For the text-containing cell, return its midpoint in [X, Y] coordinate format. 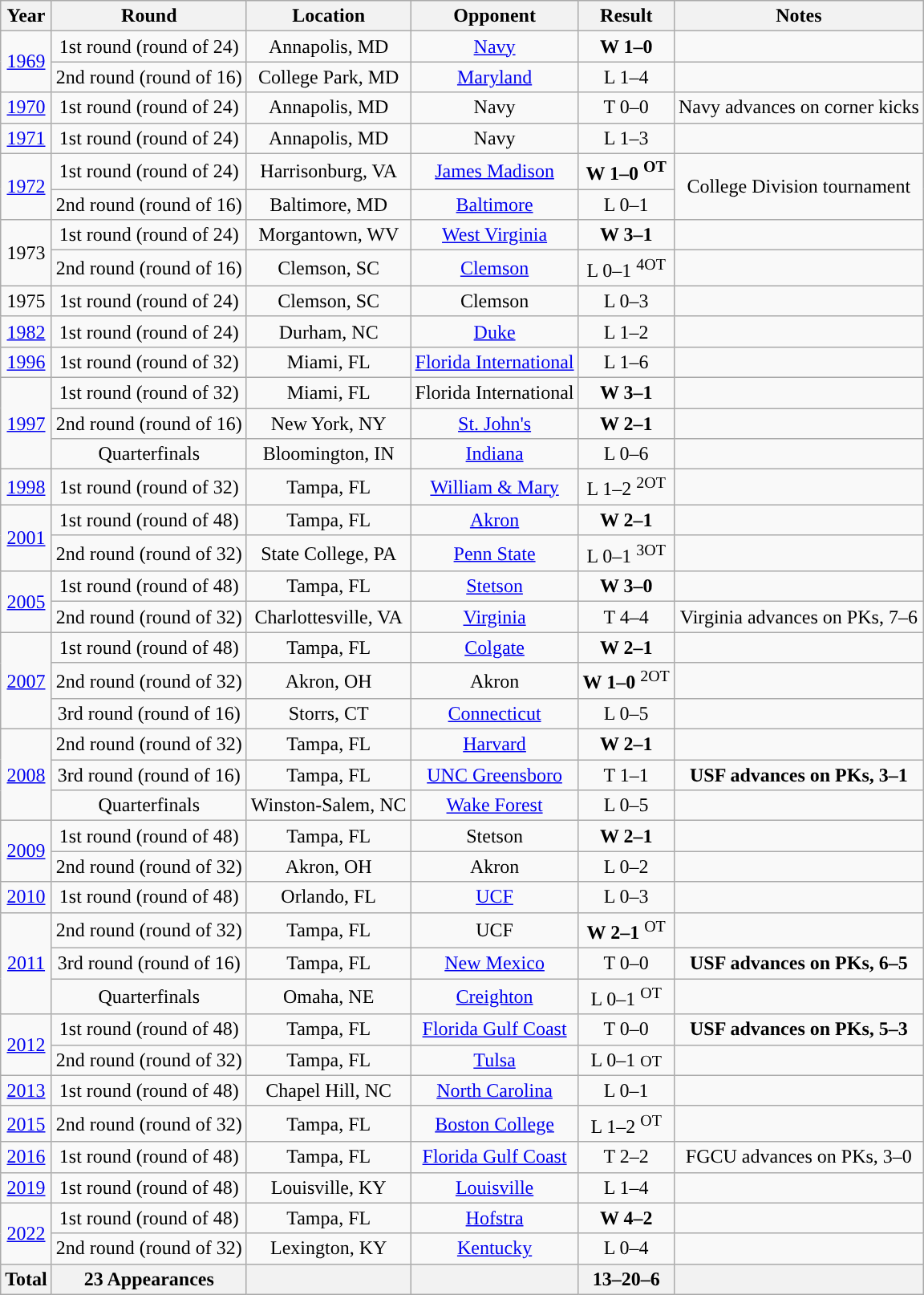
Storrs, CT [329, 714]
Harvard [494, 745]
Duke [494, 331]
1971 [26, 138]
2011 [26, 963]
Year [26, 16]
2016 [26, 1157]
1973 [26, 254]
1970 [26, 108]
W 4–2 [626, 1218]
Virginia [494, 617]
T 4–4 [626, 617]
Harrisonburg, VA [329, 172]
2007 [26, 680]
L 0–1 4OT [626, 268]
Baltimore, MD [329, 205]
State College, PA [329, 554]
USF advances on PKs, 3–1 [799, 775]
Bloomington, IN [329, 454]
Louisville, KY [329, 1187]
Lexington, KY [329, 1248]
James Madison [494, 172]
W 1–0 2OT [626, 680]
L 1–2 2OT [626, 488]
L 1–3 [626, 138]
Omaha, NE [329, 997]
L 1–6 [626, 362]
UNC Greensboro [494, 775]
1969 [26, 62]
St. John's [494, 424]
2019 [26, 1187]
Morgantown, WV [329, 235]
1972 [26, 186]
2012 [26, 1045]
W 1–0 [626, 47]
USF advances on PKs, 5–3 [799, 1029]
New York, NY [329, 424]
L 1–2 [626, 331]
W 2–1 OT [626, 931]
Notes [799, 16]
Boston College [494, 1123]
2001 [26, 538]
Round [149, 16]
Baltimore [494, 205]
W 3–0 [626, 587]
Durham, NC [329, 331]
Hofstra [494, 1218]
Colgate [494, 647]
Location [329, 16]
Wake Forest [494, 806]
T 1–1 [626, 775]
L 1–2 OT [626, 1123]
2013 [26, 1090]
1997 [26, 423]
USF advances on PKs, 6–5 [799, 964]
New Mexico [494, 964]
Connecticut [494, 714]
Maryland [494, 77]
2009 [26, 851]
1996 [26, 362]
1982 [26, 331]
FGCU advances on PKs, 3–0 [799, 1157]
Penn State [494, 554]
William & Mary [494, 488]
College Park, MD [329, 77]
Total [26, 1279]
Navy advances on corner kicks [799, 108]
13–20–6 [626, 1279]
West Virginia [494, 235]
Winston-Salem, NC [329, 806]
L 0–1 3OT [626, 554]
T 2–2 [626, 1157]
2005 [26, 602]
Charlottesville, VA [329, 617]
L 0–2 [626, 867]
2008 [26, 775]
Opponent [494, 16]
1998 [26, 488]
Orlando, FL [329, 897]
Louisville [494, 1187]
L 0–6 [626, 454]
1975 [26, 301]
Creighton [494, 997]
Chapel Hill, NC [329, 1090]
L 0–4 [626, 1248]
23 Appearances [149, 1279]
Indiana [494, 454]
College Division tournament [799, 186]
W 1–0 OT [626, 172]
2022 [26, 1233]
2015 [26, 1123]
Tulsa [494, 1060]
Result [626, 16]
North Carolina [494, 1090]
Virginia advances on PKs, 7–6 [799, 617]
2010 [26, 897]
Kentucky [494, 1248]
